Determine the [x, y] coordinate at the center of the cell enclosing the given text.  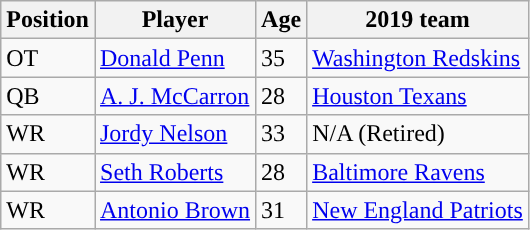
N/A (Retired) [418, 134]
QB [48, 96]
Washington Redskins [418, 58]
33 [282, 134]
Jordy Nelson [174, 134]
Donald Penn [174, 58]
Seth Roberts [174, 172]
A. J. McCarron [174, 96]
Baltimore Ravens [418, 172]
Position [48, 20]
Houston Texans [418, 96]
OT [48, 58]
New England Patriots [418, 210]
Antonio Brown [174, 210]
31 [282, 210]
2019 team [418, 20]
Age [282, 20]
Player [174, 20]
35 [282, 58]
